Determine the (x, y) coordinate at the center of the cell enclosing the given text.  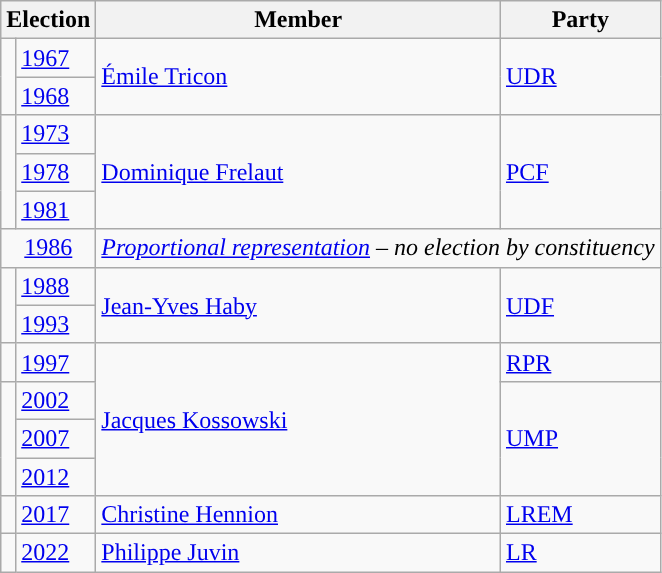
UDR (580, 77)
Émile Tricon (298, 77)
1967 (56, 58)
RPR (580, 362)
2012 (56, 477)
1973 (56, 134)
1981 (56, 210)
Philippe Juvin (298, 553)
Member (298, 20)
Dominique Frelaut (298, 172)
PCF (580, 172)
1968 (56, 96)
1988 (56, 286)
2002 (56, 400)
UMP (580, 438)
Election (48, 20)
2017 (56, 515)
Jean-Yves Haby (298, 305)
1993 (56, 324)
Proportional representation – no election by constituency (378, 248)
LR (580, 553)
1997 (56, 362)
Christine Hennion (298, 515)
UDF (580, 305)
Party (580, 20)
1986 (48, 248)
1978 (56, 172)
2007 (56, 438)
LREM (580, 515)
2022 (56, 553)
Jacques Kossowski (298, 419)
